Capture the cell that displays the provided text and extract its (x, y) central coordinate. 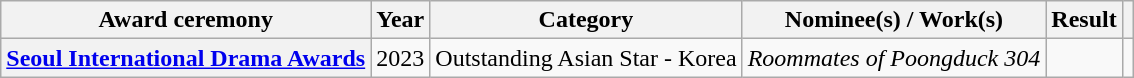
Roommates of Poongduck 304 (894, 58)
Result (1084, 20)
Year (400, 20)
Award ceremony (186, 20)
Category (586, 20)
2023 (400, 58)
Seoul International Drama Awards (186, 58)
Outstanding Asian Star - Korea (586, 58)
Nominee(s) / Work(s) (894, 20)
